Output the (X, Y) coordinate of the center of the cell containing the given text.  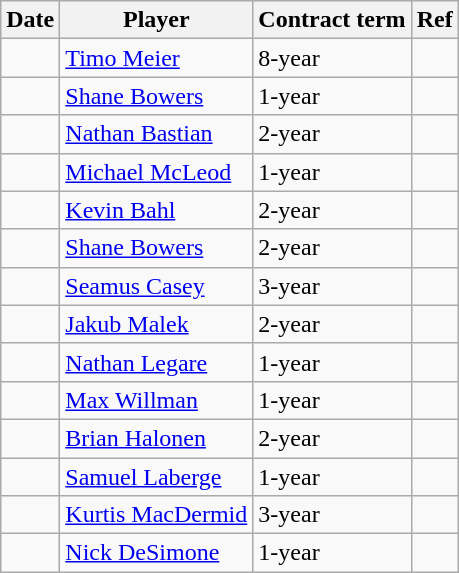
Contract term (332, 20)
Date (30, 20)
Max Willman (156, 400)
Samuel Laberge (156, 477)
Ref (434, 20)
Kevin Bahl (156, 210)
Timo Meier (156, 58)
Player (156, 20)
Michael McLeod (156, 172)
Seamus Casey (156, 286)
Nathan Bastian (156, 134)
Jakub Malek (156, 324)
8-year (332, 58)
Nathan Legare (156, 362)
Brian Halonen (156, 438)
Nick DeSimone (156, 553)
Kurtis MacDermid (156, 515)
